Scan for the cell matching the given text and deliver its [X, Y] coordinate at center. 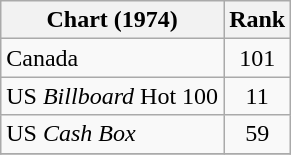
US Billboard Hot 100 [112, 96]
Rank [258, 20]
59 [258, 134]
US Cash Box [112, 134]
11 [258, 96]
Chart (1974) [112, 20]
101 [258, 58]
Canada [112, 58]
